Detect which cell encompasses the target text, then output its [x, y] center coordinate. 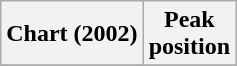
Chart (2002) [72, 34]
Peakposition [189, 34]
